Extract the (x, y) coordinate from the center of the cell holding the provided text.  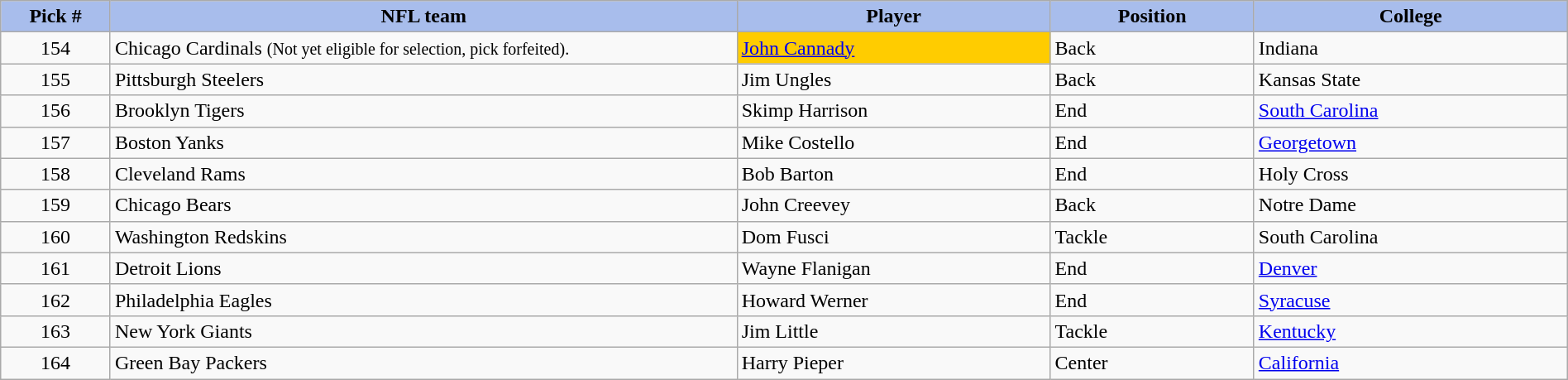
163 (56, 331)
John Creevey (893, 205)
156 (56, 111)
Mike Costello (893, 142)
155 (56, 79)
College (1411, 17)
161 (56, 268)
Player (893, 17)
Center (1152, 363)
Position (1152, 17)
Pick # (56, 17)
Bob Barton (893, 174)
Dom Fusci (893, 237)
Harry Pieper (893, 363)
157 (56, 142)
New York Giants (423, 331)
160 (56, 237)
Indiana (1411, 48)
Jim Ungles (893, 79)
Philadelphia Eagles (423, 300)
Holy Cross (1411, 174)
John Cannady (893, 48)
Kansas State (1411, 79)
154 (56, 48)
Wayne Flanigan (893, 268)
Chicago Cardinals (Not yet eligible for selection, pick forfeited). (423, 48)
Boston Yanks (423, 142)
158 (56, 174)
Washington Redskins (423, 237)
Skimp Harrison (893, 111)
162 (56, 300)
Jim Little (893, 331)
Syracuse (1411, 300)
Pittsburgh Steelers (423, 79)
California (1411, 363)
Notre Dame (1411, 205)
Denver (1411, 268)
Georgetown (1411, 142)
Howard Werner (893, 300)
Kentucky (1411, 331)
159 (56, 205)
Green Bay Packers (423, 363)
Cleveland Rams (423, 174)
164 (56, 363)
Brooklyn Tigers (423, 111)
Detroit Lions (423, 268)
NFL team (423, 17)
Chicago Bears (423, 205)
